Capture the cell that displays the provided text and extract its (X, Y) central coordinate. 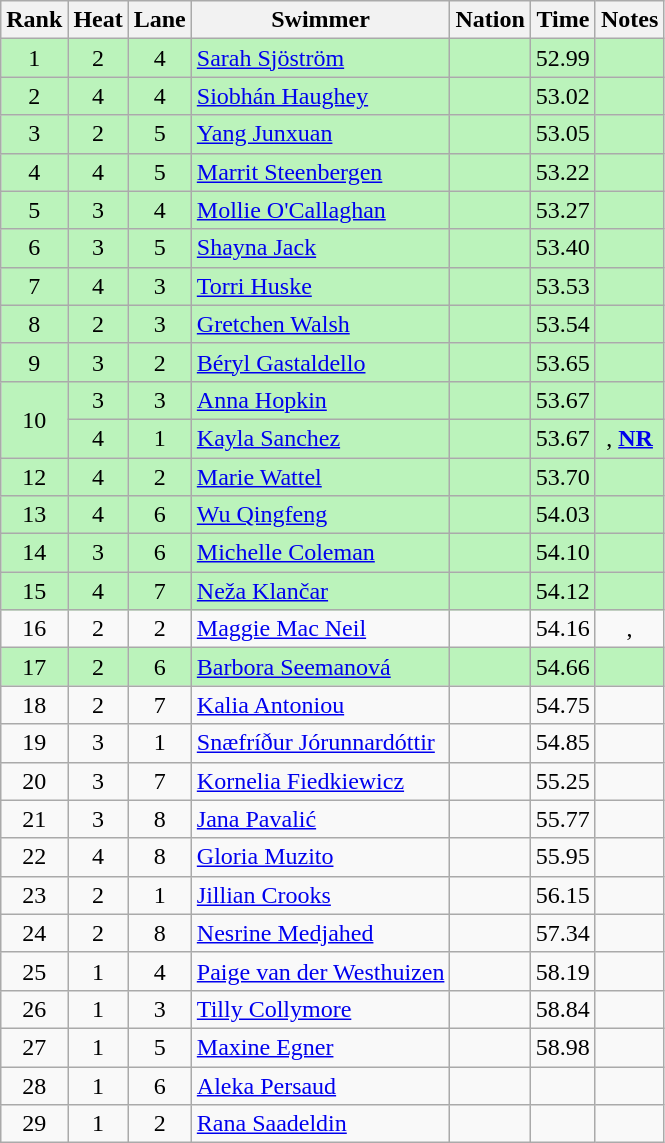
10 (34, 419)
Gloria Muzito (320, 857)
58.98 (562, 1047)
Nesrine Medjahed (320, 933)
Maggie Mac Neil (320, 629)
55.25 (562, 781)
22 (34, 857)
Sarah Sjöström (320, 58)
15 (34, 591)
27 (34, 1047)
18 (34, 705)
23 (34, 895)
Marrit Steenbergen (320, 172)
Aleka Persaud (320, 1085)
Jana Pavalić (320, 819)
17 (34, 667)
Lane (160, 20)
29 (34, 1124)
Mollie O'Callaghan (320, 210)
Tilly Collymore (320, 1009)
53.02 (562, 96)
9 (34, 362)
55.77 (562, 819)
53.65 (562, 362)
Jillian Crooks (320, 895)
53.54 (562, 324)
Torri Huske (320, 286)
Siobhán Haughey (320, 96)
19 (34, 743)
Paige van der Westhuizen (320, 971)
Kayla Sanchez (320, 438)
Rana Saadeldin (320, 1124)
53.53 (562, 286)
Heat (98, 20)
54.16 (562, 629)
55.95 (562, 857)
56.15 (562, 895)
54.12 (562, 591)
Yang Junxuan (320, 134)
14 (34, 553)
52.99 (562, 58)
24 (34, 933)
Wu Qingfeng (320, 515)
54.66 (562, 667)
25 (34, 971)
Nation (490, 20)
21 (34, 819)
Marie Wattel (320, 477)
, NR (629, 438)
13 (34, 515)
53.40 (562, 248)
Rank (34, 20)
Neža Klančar (320, 591)
28 (34, 1085)
54.10 (562, 553)
Notes (629, 20)
54.03 (562, 515)
12 (34, 477)
26 (34, 1009)
58.84 (562, 1009)
Kornelia Fiedkiewicz (320, 781)
53.22 (562, 172)
53.05 (562, 134)
20 (34, 781)
16 (34, 629)
53.70 (562, 477)
Gretchen Walsh (320, 324)
Béryl Gastaldello (320, 362)
Michelle Coleman (320, 553)
Anna Hopkin (320, 400)
Shayna Jack (320, 248)
Snæfríður Jórunnardóttir (320, 743)
Kalia Antoniou (320, 705)
54.75 (562, 705)
54.85 (562, 743)
Barbora Seemanová (320, 667)
Time (562, 20)
53.27 (562, 210)
Maxine Egner (320, 1047)
, (629, 629)
Swimmer (320, 20)
58.19 (562, 971)
57.34 (562, 933)
